Output the (x, y) coordinate of the center of the cell containing the given text.  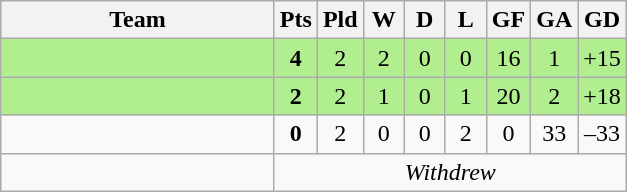
20 (508, 96)
Team (138, 20)
D (424, 20)
GF (508, 20)
W (384, 20)
Withdrew (450, 172)
33 (554, 134)
L (466, 20)
+18 (602, 96)
–33 (602, 134)
GD (602, 20)
4 (296, 58)
16 (508, 58)
GA (554, 20)
Pld (340, 20)
+15 (602, 58)
Pts (296, 20)
